Return the (x, y) coordinate for the center point of the cell that contains the specified text.  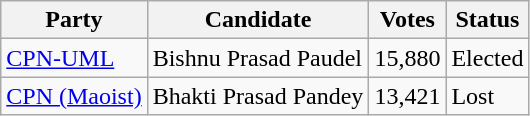
Bhakti Prasad Pandey (258, 96)
15,880 (408, 58)
Bishnu Prasad Paudel (258, 58)
Lost (488, 96)
CPN-UML (74, 58)
CPN (Maoist) (74, 96)
Party (74, 20)
Votes (408, 20)
Elected (488, 58)
Status (488, 20)
13,421 (408, 96)
Candidate (258, 20)
